Return (x, y) of the center of cell containing provided text 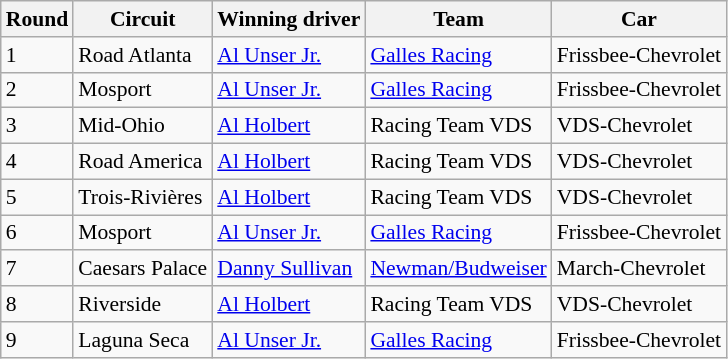
Trois-Rivières (142, 197)
Mid-Ohio (142, 126)
Newman/Budweiser (458, 269)
5 (38, 197)
Winning driver (288, 19)
6 (38, 233)
Road America (142, 162)
Laguna Seca (142, 340)
Circuit (142, 19)
March-Chevrolet (639, 269)
Team (458, 19)
7 (38, 269)
3 (38, 126)
Caesars Palace (142, 269)
2 (38, 90)
Round (38, 19)
Road Atlanta (142, 55)
Riverside (142, 304)
8 (38, 304)
Danny Sullivan (288, 269)
9 (38, 340)
4 (38, 162)
Car (639, 19)
1 (38, 55)
